Find where the given text appears and provide that cell's center as [X, Y] coordinate. 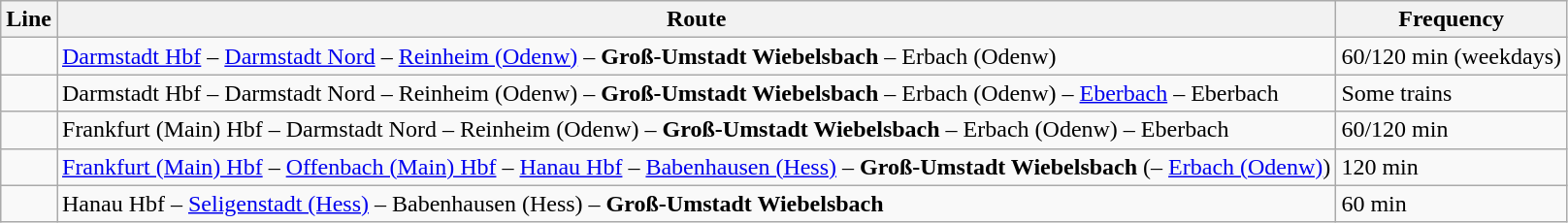
Route [696, 19]
60/120 min (weekdays) [1452, 56]
Some trains [1452, 93]
120 min [1452, 167]
60/120 min [1452, 130]
60 min [1452, 204]
Frequency [1452, 19]
Hanau Hbf – Seligenstadt (Hess) – Babenhausen (Hess) – Groß-Umstadt Wiebelsbach [696, 204]
Line [29, 19]
Frankfurt (Main) Hbf – Darmstadt Nord – Reinheim (Odenw) – Groß-Umstadt Wiebelsbach – Erbach (Odenw) – Eberbach [696, 130]
Frankfurt (Main) Hbf – Offenbach (Main) Hbf – Hanau Hbf – Babenhausen (Hess) – Groß-Umstadt Wiebelsbach (– Erbach (Odenw)) [696, 167]
Darmstadt Hbf – Darmstadt Nord – Reinheim (Odenw) – Groß-Umstadt Wiebelsbach – Erbach (Odenw) [696, 56]
Darmstadt Hbf – Darmstadt Nord – Reinheim (Odenw) – Groß-Umstadt Wiebelsbach – Erbach (Odenw) – Eberbach – Eberbach [696, 93]
